Scan for the cell matching the given text and deliver its (x, y) coordinate at center. 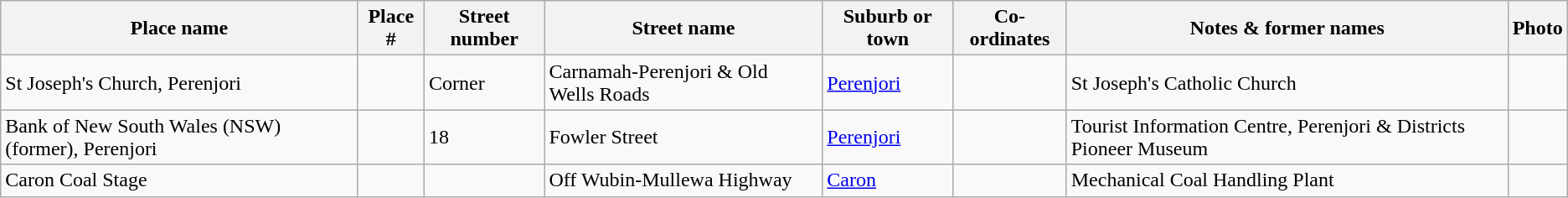
Place name (179, 29)
Street name (683, 29)
Caron Coal Stage (179, 180)
Corner (484, 82)
Notes & former names (1287, 29)
St Joseph's Catholic Church (1287, 82)
Street number (484, 29)
Carnamah-Perenjori & Old Wells Roads (683, 82)
Fowler Street (683, 138)
18 (484, 138)
Photo (1538, 29)
Mechanical Coal Handling Plant (1287, 180)
Bank of New South Wales (NSW) (former), Perenjori (179, 138)
Suburb or town (888, 29)
Tourist Information Centre, Perenjori & Districts Pioneer Museum (1287, 138)
Off Wubin-Mullewa Highway (683, 180)
St Joseph's Church, Perenjori (179, 82)
Co-ordinates (1010, 29)
Caron (888, 180)
Place # (390, 29)
